Detect which cell encompasses the target text, then output its [X, Y] center coordinate. 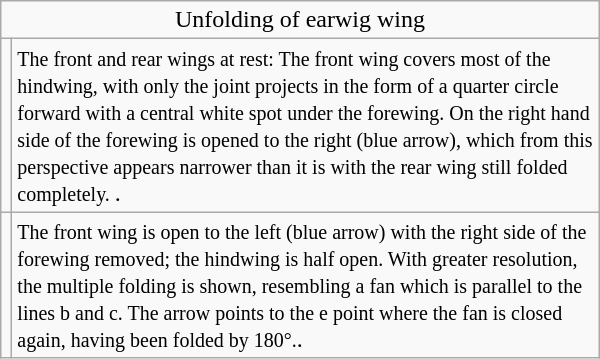
Unfolding of earwig wing [300, 20]
